Return the (x, y) coordinate for the center point of the cell that contains the specified text.  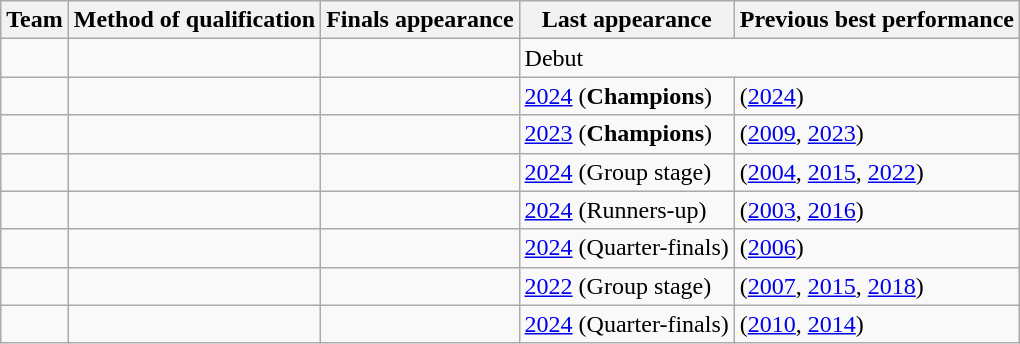
2023 (Champions) (626, 134)
(2003, 2016) (876, 210)
(2024) (876, 96)
Method of qualification (194, 20)
(2007, 2015, 2018) (876, 286)
2022 (Group stage) (626, 286)
Previous best performance (876, 20)
Last appearance (626, 20)
(2009, 2023) (876, 134)
Team (35, 20)
2024 (Group stage) (626, 172)
(2010, 2014) (876, 324)
Finals appearance (420, 20)
2024 (Champions) (626, 96)
(2006) (876, 248)
2024 (Runners-up) (626, 210)
(2004, 2015, 2022) (876, 172)
Debut (769, 58)
